From the cell containing the given text, extract its center point as [X, Y] coordinate. 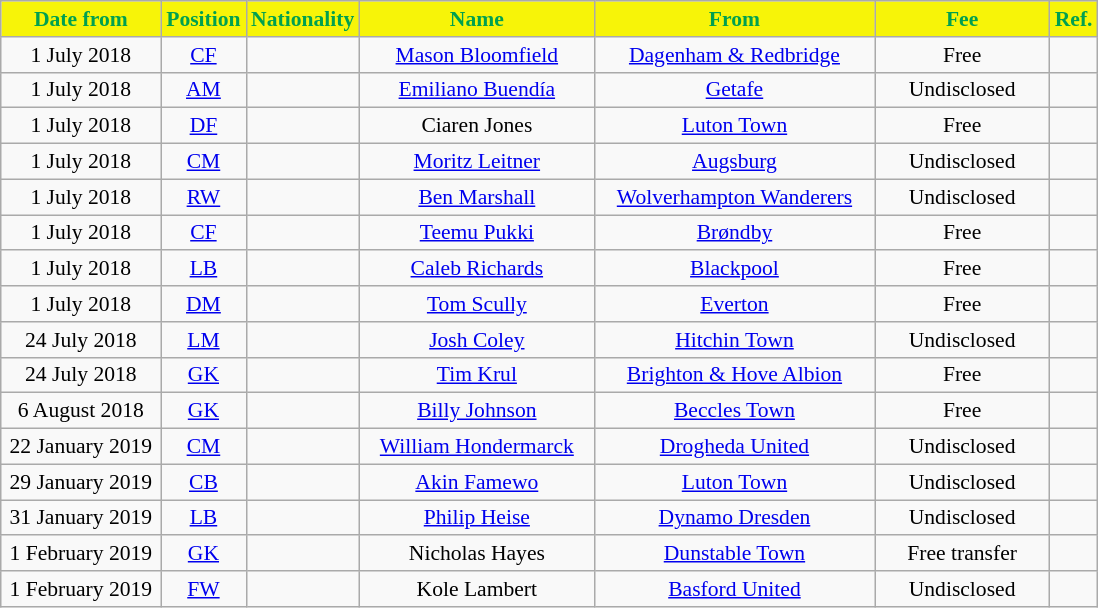
Beccles Town [734, 411]
Moritz Leitner [476, 162]
Brighton & Hove Albion [734, 375]
Hitchin Town [734, 340]
29 January 2019 [81, 482]
Augsburg [734, 162]
LM [204, 340]
Wolverhampton Wanderers [734, 197]
AM [204, 90]
22 January 2019 [81, 447]
Josh Coley [476, 340]
FW [204, 589]
6 August 2018 [81, 411]
Akin Famewo [476, 482]
Ciaren Jones [476, 126]
Kole Lambert [476, 589]
Tim Krul [476, 375]
Caleb Richards [476, 269]
Tom Scully [476, 304]
Drogheda United [734, 447]
From [734, 19]
Getafe [734, 90]
Blackpool [734, 269]
Date from [81, 19]
Dunstable Town [734, 554]
Ref. [1074, 19]
Teemu Pukki [476, 233]
Dagenham & Redbridge [734, 55]
31 January 2019 [81, 518]
Free transfer [962, 554]
Billy Johnson [476, 411]
DF [204, 126]
Mason Bloomfield [476, 55]
Fee [962, 19]
Brøndby [734, 233]
Name [476, 19]
William Hondermarck [476, 447]
CB [204, 482]
Philip Heise [476, 518]
Nicholas Hayes [476, 554]
Everton [734, 304]
Nationality [302, 19]
DM [204, 304]
Position [204, 19]
Basford United [734, 589]
Ben Marshall [476, 197]
RW [204, 197]
Emiliano Buendía [476, 90]
Dynamo Dresden [734, 518]
